Output the [x, y] coordinate of the center of the cell containing the given text.  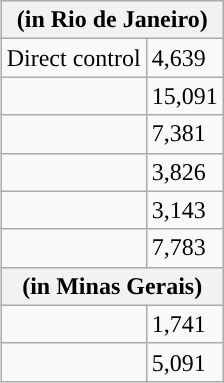
(in Minas Gerais) [112, 286]
7,381 [184, 134]
4,639 [184, 58]
5,091 [184, 362]
Direct control [74, 58]
3,826 [184, 172]
15,091 [184, 96]
(in Rio de Janeiro) [112, 20]
3,143 [184, 210]
7,783 [184, 248]
1,741 [184, 324]
